From the cell containing the given text, extract its center point as [X, Y] coordinate. 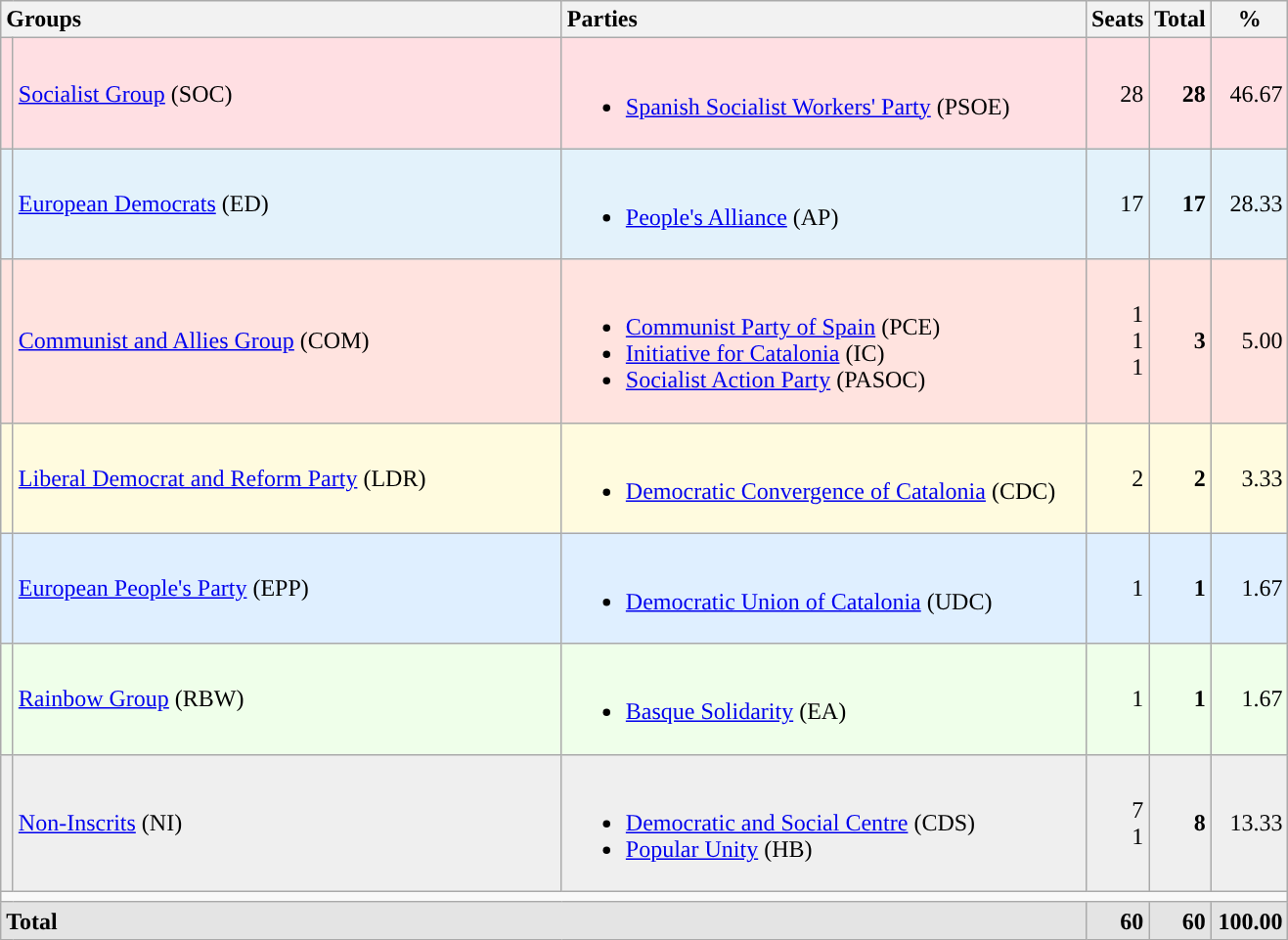
28.33 [1250, 203]
Communist and Allies Group (COM) [288, 340]
5.00 [1250, 340]
8 [1180, 823]
Seats [1117, 20]
Democratic Convergence of Catalonia (CDC) [823, 477]
Democratic Union of Catalonia (UDC) [823, 589]
Communist Party of Spain (PCE)Initiative for Catalonia (IC)Socialist Action Party (PASOC) [823, 340]
European Democrats (ED) [288, 203]
% [1250, 20]
3.33 [1250, 477]
71 [1117, 823]
Basque Solidarity (EA) [823, 698]
People's Alliance (AP) [823, 203]
46.67 [1250, 94]
Parties [823, 20]
European People's Party (EPP) [288, 589]
Non-Inscrits (NI) [288, 823]
Spanish Socialist Workers' Party (PSOE) [823, 94]
100.00 [1250, 920]
Socialist Group (SOC) [288, 94]
3 [1180, 340]
13.33 [1250, 823]
Groups [282, 20]
Liberal Democrat and Reform Party (LDR) [288, 477]
Rainbow Group (RBW) [288, 698]
Democratic and Social Centre (CDS)Popular Unity (HB) [823, 823]
111 [1117, 340]
